For the text-containing cell, return its midpoint in (x, y) coordinate format. 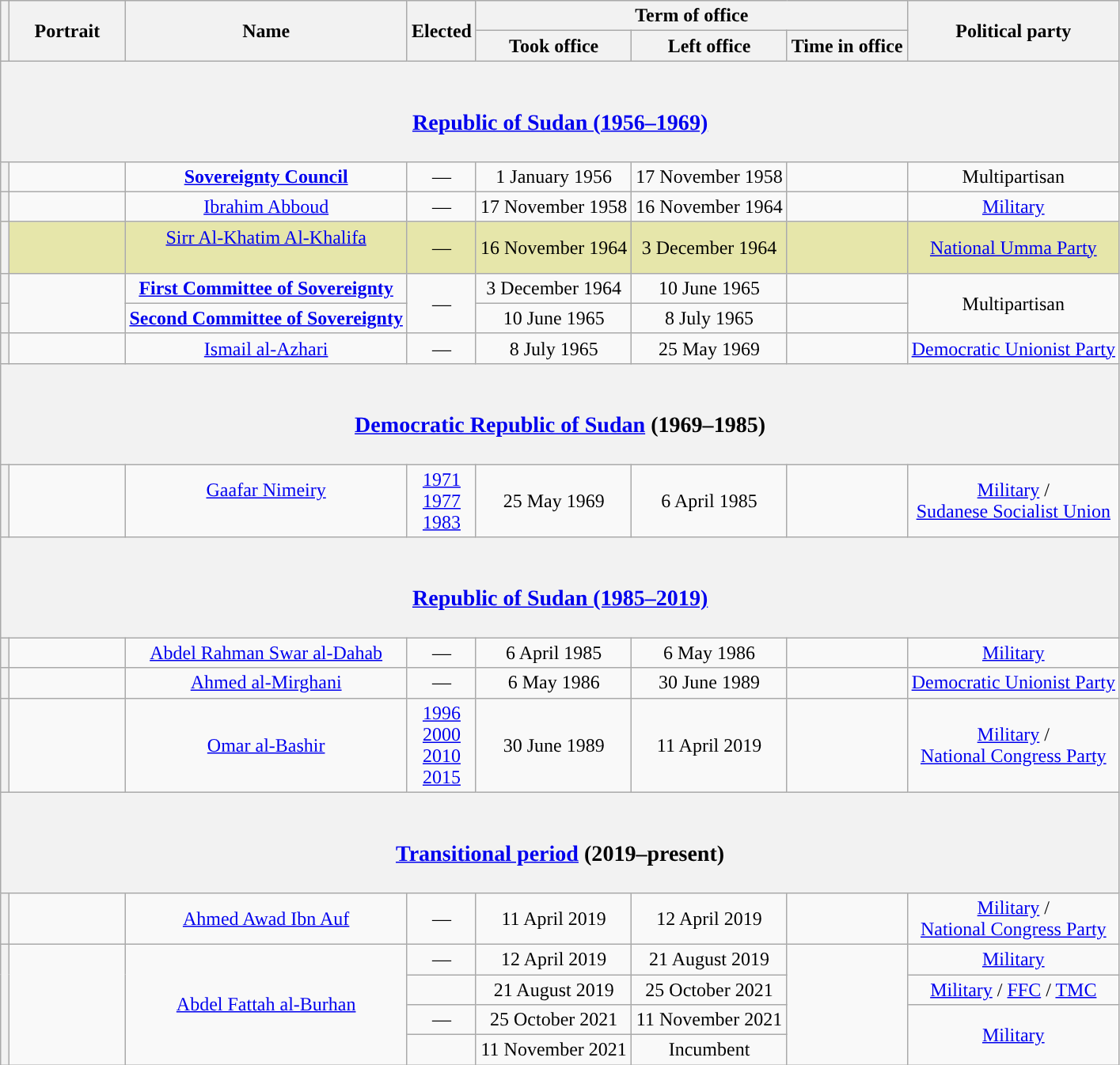
Republic of Sudan (1985–2019) (560, 587)
Time in office (847, 46)
Portrait (67, 31)
National Umma Party (1013, 247)
Took office (553, 46)
Republic of Sudan (1956–1969) (560, 111)
Second Committee of Sovereignty (266, 318)
Sovereignty Council (266, 176)
Name (266, 31)
First Committee of Sovereignty (266, 288)
Omar al-Bashir (266, 745)
197119771983 (442, 501)
Democratic Republic of Sudan (1969–1985) (560, 413)
Elected (442, 31)
1 January 1956 (553, 176)
Gaafar Nimeiry (266, 501)
Transitional period (2019–present) (560, 842)
Abdel Fattah al-Burhan (266, 1004)
1996200020102015 (442, 745)
Left office (709, 46)
Ismail al-Azhari (266, 348)
Ibrahim Abboud (266, 207)
Sirr Al-Khatim Al-Khalifa (266, 247)
Ahmed al-Mirghani (266, 683)
Abdel Rahman Swar al-Dahab (266, 653)
Incumbent (709, 1050)
Political party (1013, 31)
Military / FFC / TMC (1013, 990)
Ahmed Awad Ibn Auf (266, 918)
Military / Sudanese Socialist Union (1013, 501)
Term of office (692, 16)
